Determine the (X, Y) coordinate at the center of the cell enclosing the given text.  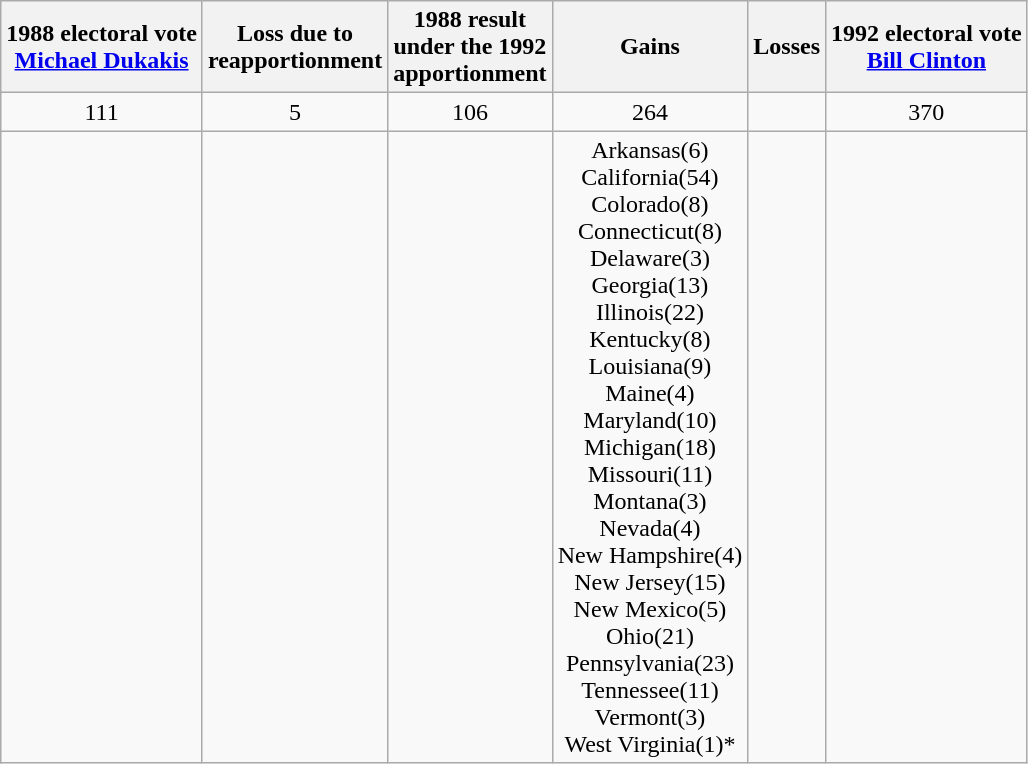
5 (294, 112)
Losses (787, 47)
264 (650, 112)
106 (470, 112)
111 (102, 112)
Loss due toreapportionment (294, 47)
1988 resultunder the 1992apportionment (470, 47)
370 (927, 112)
1988 electoral voteMichael Dukakis (102, 47)
Gains (650, 47)
1992 electoral voteBill Clinton (927, 47)
